Scan for the cell matching the given text and deliver its [x, y] coordinate at center. 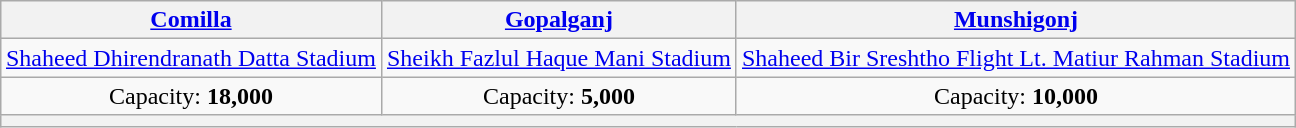
Capacity: 18,000 [190, 96]
Shaheed Dhirendranath Datta Stadium [190, 58]
Shaheed Bir Sreshtho Flight Lt. Matiur Rahman Stadium [1016, 58]
Munshigonj [1016, 20]
Comilla [190, 20]
Capacity: 5,000 [558, 96]
Sheikh Fazlul Haque Mani Stadium [558, 58]
Capacity: 10,000 [1016, 96]
Gopalganj [558, 20]
